Find where the given text appears and provide that cell's center as (X, Y) coordinate. 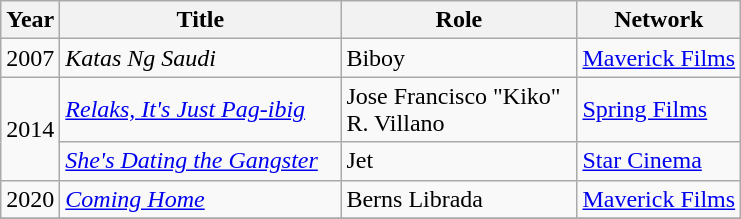
Role (459, 20)
2007 (30, 58)
Katas Ng Saudi (200, 58)
2020 (30, 199)
Berns Librada (459, 199)
Jose Francisco "Kiko" R. Villano (459, 110)
She's Dating the Gangster (200, 161)
Spring Films (659, 110)
Relaks, It's Just Pag-ibig (200, 110)
Title (200, 20)
Coming Home (200, 199)
Biboy (459, 58)
2014 (30, 128)
Network (659, 20)
Jet (459, 161)
Star Cinema (659, 161)
Year (30, 20)
